Return the (X, Y) coordinate for the center point of the cell that contains the specified text.  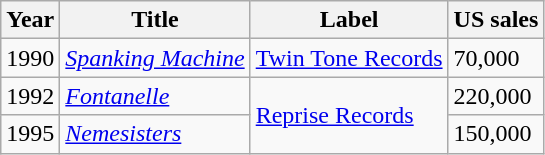
1992 (30, 96)
150,000 (496, 134)
Twin Tone Records (349, 58)
Nemesisters (155, 134)
Fontanelle (155, 96)
1995 (30, 134)
Label (349, 20)
70,000 (496, 58)
Spanking Machine (155, 58)
Year (30, 20)
220,000 (496, 96)
Title (155, 20)
US sales (496, 20)
1990 (30, 58)
Reprise Records (349, 115)
